Capture the cell that displays the provided text and extract its [X, Y] central coordinate. 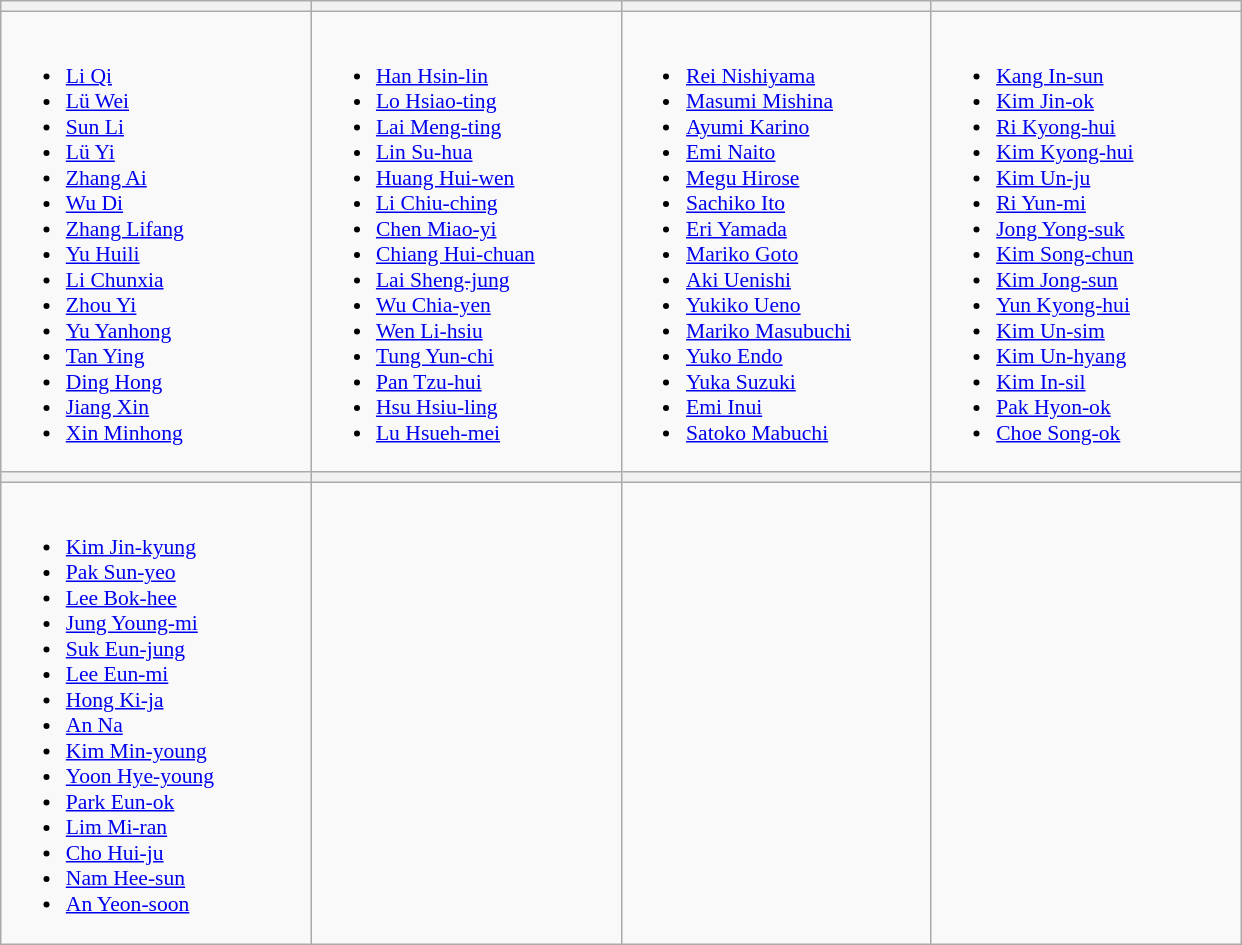
Li QiLü WeiSun LiLü YiZhang AiWu DiZhang LifangYu HuiliLi ChunxiaZhou YiYu YanhongTan YingDing HongJiang XinXin Minhong [156, 242]
